Return [X, Y] of the center of cell containing provided text 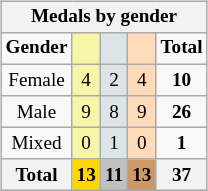
Mixed [36, 144]
Gender [36, 49]
Female [36, 80]
8 [114, 112]
11 [114, 175]
2 [114, 80]
Medals by gender [104, 17]
10 [182, 80]
37 [182, 175]
Male [36, 112]
26 [182, 112]
